Extract the [X, Y] coordinate from the center of the cell holding the provided text.  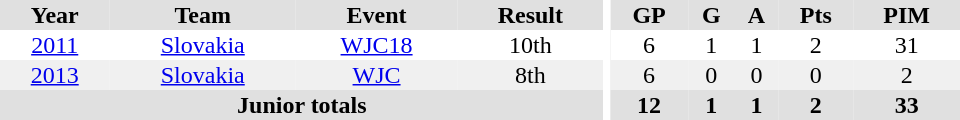
GP [649, 15]
33 [906, 105]
Event [376, 15]
Year [54, 15]
A [757, 15]
PIM [906, 15]
Junior totals [302, 105]
2013 [54, 75]
Pts [816, 15]
12 [649, 105]
2011 [54, 45]
31 [906, 45]
8th [530, 75]
10th [530, 45]
WJC18 [376, 45]
Result [530, 15]
WJC [376, 75]
G [712, 15]
Team [202, 15]
